Capture the cell that displays the provided text and extract its [x, y] central coordinate. 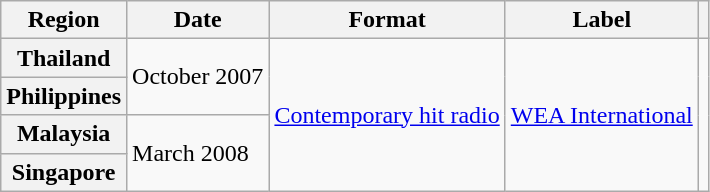
WEA International [602, 115]
Philippines [64, 96]
Date [198, 20]
Region [64, 20]
Thailand [64, 58]
Contemporary hit radio [387, 115]
Format [387, 20]
October 2007 [198, 77]
March 2008 [198, 153]
Singapore [64, 172]
Malaysia [64, 134]
Label [602, 20]
